Search for the cell housing the specified text and yield its (X, Y) center coordinate. 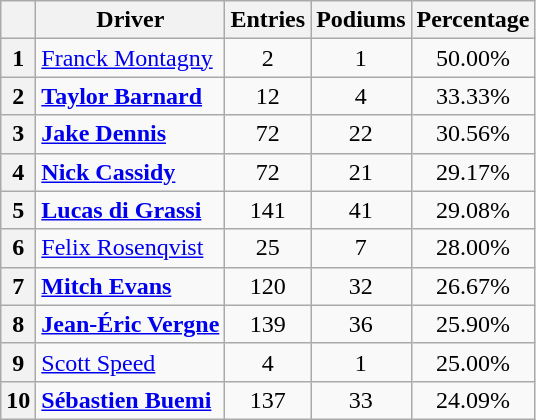
Lucas di Grassi (130, 210)
5 (18, 210)
Scott Speed (130, 362)
Mitch Evans (130, 286)
Entries (268, 20)
28.00% (473, 248)
Franck Montagny (130, 58)
26.67% (473, 286)
29.17% (473, 172)
Driver (130, 20)
12 (268, 96)
137 (268, 400)
22 (361, 134)
Sébastien Buemi (130, 400)
Jake Dennis (130, 134)
Felix Rosenqvist (130, 248)
29.08% (473, 210)
25.90% (473, 324)
21 (361, 172)
33.33% (473, 96)
24.09% (473, 400)
10 (18, 400)
Percentage (473, 20)
Jean-Éric Vergne (130, 324)
50.00% (473, 58)
120 (268, 286)
30.56% (473, 134)
33 (361, 400)
36 (361, 324)
25 (268, 248)
Podiums (361, 20)
25.00% (473, 362)
9 (18, 362)
Nick Cassidy (130, 172)
3 (18, 134)
41 (361, 210)
Taylor Barnard (130, 96)
6 (18, 248)
141 (268, 210)
32 (361, 286)
8 (18, 324)
139 (268, 324)
